Extract the [x, y] coordinate from the center of the cell holding the provided text.  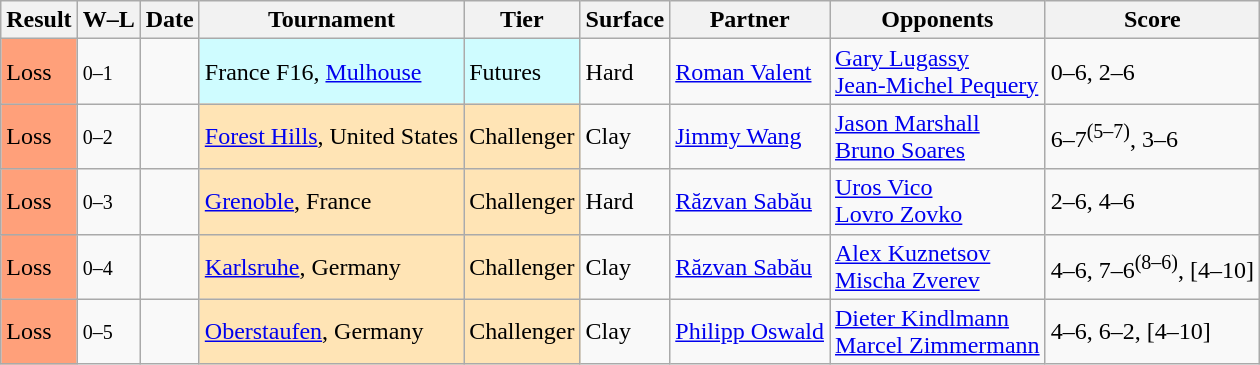
France F16, Mulhouse [331, 72]
4–6, 7–6(8–6), [4–10] [1152, 266]
Karlsruhe, Germany [331, 266]
Tier [522, 20]
0–6, 2–6 [1152, 72]
0–1 [108, 72]
Partner [750, 20]
Forest Hills, United States [331, 136]
Oberstaufen, Germany [331, 332]
Result [39, 20]
6–7(5–7), 3–6 [1152, 136]
4–6, 6–2, [4–10] [1152, 332]
Gary Lugassy Jean-Michel Pequery [938, 72]
Opponents [938, 20]
Date [170, 20]
Futures [522, 72]
Uros Vico Lovro Zovko [938, 202]
Grenoble, France [331, 202]
W–L [108, 20]
Alex Kuznetsov Mischa Zverev [938, 266]
Roman Valent [750, 72]
Dieter Kindlmann Marcel Zimmermann [938, 332]
Score [1152, 20]
0–4 [108, 266]
Tournament [331, 20]
Jimmy Wang [750, 136]
0–3 [108, 202]
0–5 [108, 332]
0–2 [108, 136]
Philipp Oswald [750, 332]
Jason Marshall Bruno Soares [938, 136]
2–6, 4–6 [1152, 202]
Surface [625, 20]
